Capture the cell that displays the provided text and extract its [X, Y] central coordinate. 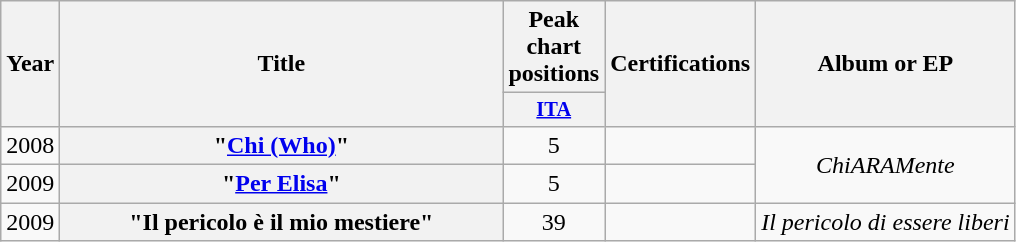
Year [30, 64]
39 [554, 222]
"Chi (Who)" [282, 145]
"Per Elisa" [282, 184]
Peak chart positions [554, 47]
Album or EP [886, 64]
"Il pericolo è il mio mestiere" [282, 222]
Title [282, 64]
Certifications [680, 64]
Il pericolo di essere liberi [886, 222]
2008 [30, 145]
ITA [554, 110]
ChiARAMente [886, 164]
